Scan for the cell matching the given text and deliver its [x, y] coordinate at center. 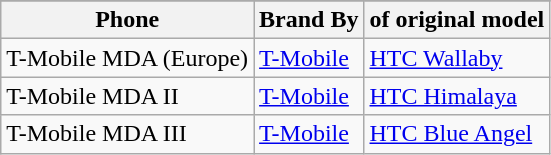
HTC Blue Angel [457, 134]
Brand By [309, 20]
T-Mobile MDA III [128, 134]
HTC Himalaya [457, 96]
of original model [457, 20]
T-Mobile MDA (Europe) [128, 58]
T-Mobile MDA II [128, 96]
Phone [128, 20]
HTC Wallaby [457, 58]
